Return the (X, Y) coordinate for the center point of the cell that contains the specified text.  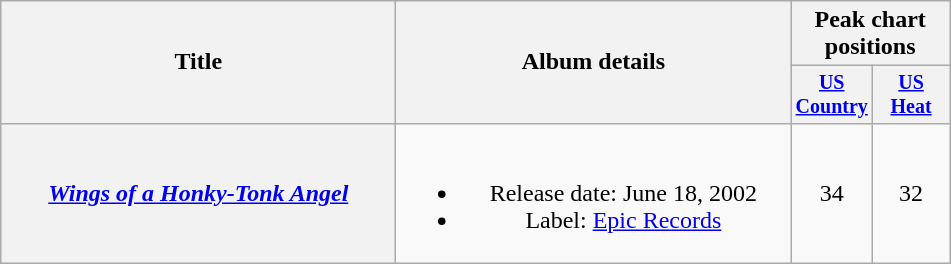
Peak chartpositions (870, 34)
US Country (832, 94)
Album details (594, 62)
Wings of a Honky-Tonk Angel (198, 193)
Release date: June 18, 2002Label: Epic Records (594, 193)
34 (832, 193)
US Heat (912, 94)
32 (912, 193)
Title (198, 62)
